Search for the cell housing the specified text and yield its (x, y) center coordinate. 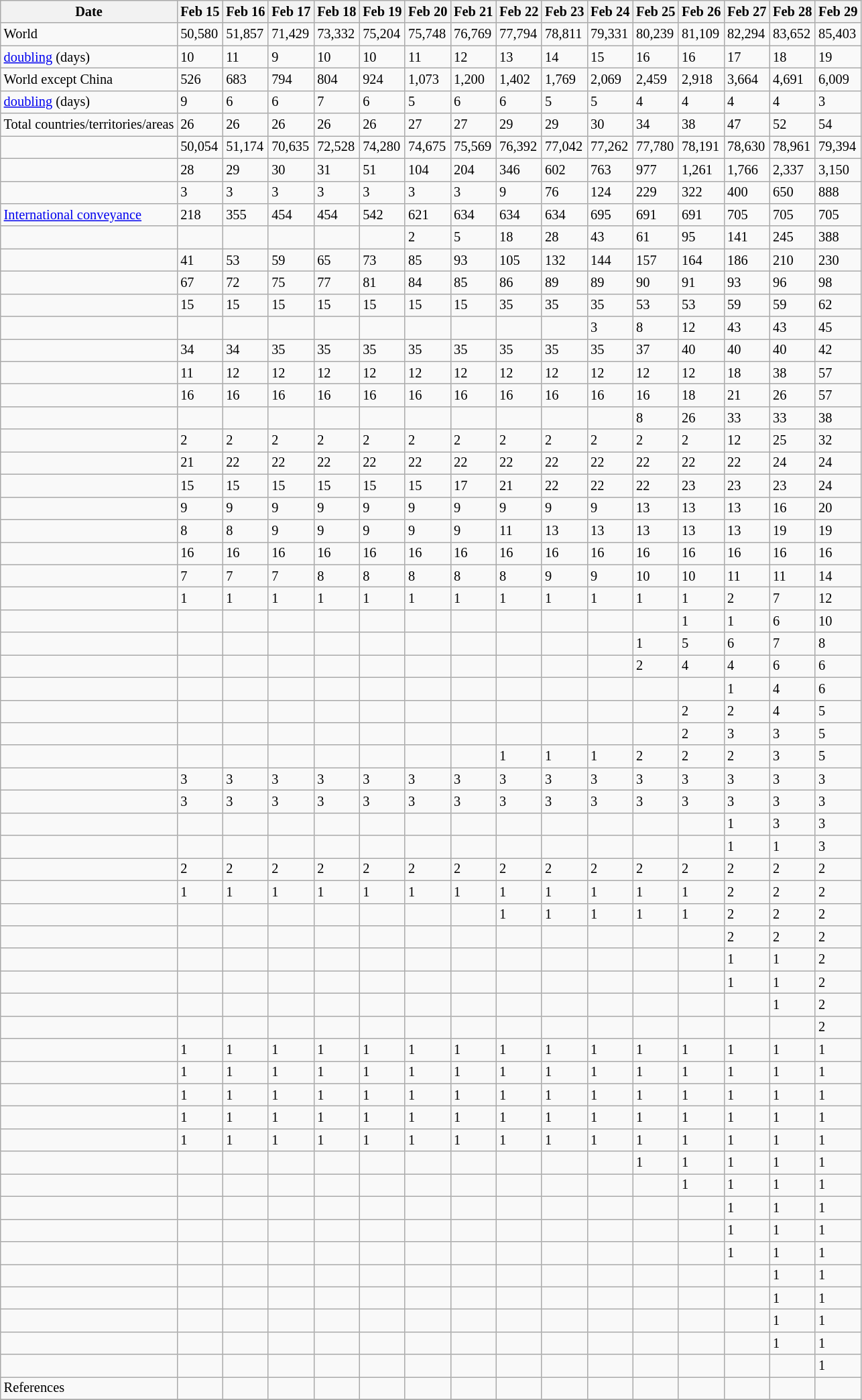
98 (838, 282)
526 (200, 79)
73 (382, 260)
621 (428, 215)
85,403 (838, 34)
54 (838, 125)
4,691 (792, 79)
74,675 (428, 147)
75,204 (382, 34)
72 (245, 282)
977 (656, 170)
695 (610, 215)
763 (610, 170)
Feb 23 (564, 11)
164 (701, 260)
Feb 19 (382, 11)
79,394 (838, 147)
3,664 (747, 79)
67 (200, 282)
32 (838, 441)
322 (701, 192)
78,191 (701, 147)
20 (838, 508)
61 (656, 237)
124 (610, 192)
91 (701, 282)
41 (200, 260)
78,961 (792, 147)
2,337 (792, 170)
683 (245, 79)
65 (336, 260)
Feb 28 (792, 11)
83,652 (792, 34)
1,402 (519, 79)
Date (89, 11)
References (89, 1388)
229 (656, 192)
245 (792, 237)
144 (610, 260)
72,528 (336, 147)
50,580 (200, 34)
204 (473, 170)
602 (564, 170)
Feb 27 (747, 11)
3,150 (838, 170)
Feb 29 (838, 11)
1,200 (473, 79)
51,174 (245, 147)
80,239 (656, 34)
Feb 22 (519, 11)
86 (519, 282)
62 (838, 305)
75,569 (473, 147)
2,459 (656, 79)
76,769 (473, 34)
Feb 16 (245, 11)
73,332 (336, 34)
74,280 (382, 147)
804 (336, 79)
794 (291, 79)
888 (838, 192)
132 (564, 260)
924 (382, 79)
79,331 (610, 34)
1,261 (701, 170)
95 (701, 237)
542 (382, 215)
2,069 (610, 79)
31 (336, 170)
Feb 24 (610, 11)
50,054 (200, 147)
76,392 (519, 147)
400 (747, 192)
6,009 (838, 79)
105 (519, 260)
World except China (89, 79)
76 (564, 192)
77,794 (519, 34)
77 (336, 282)
90 (656, 282)
210 (792, 260)
1,769 (564, 79)
Feb 20 (428, 11)
Feb 17 (291, 11)
70,635 (291, 147)
75,748 (428, 34)
1,073 (428, 79)
346 (519, 170)
Feb 18 (336, 11)
52 (792, 125)
42 (838, 350)
218 (200, 215)
157 (656, 260)
81,109 (701, 34)
Feb 25 (656, 11)
51 (382, 170)
388 (838, 237)
Feb 21 (473, 11)
84 (428, 282)
World (89, 34)
355 (245, 215)
75 (291, 282)
81 (382, 282)
45 (838, 328)
71,429 (291, 34)
Feb 26 (701, 11)
77,780 (656, 147)
78,630 (747, 147)
1,766 (747, 170)
650 (792, 192)
25 (792, 441)
186 (747, 260)
78,811 (564, 34)
51,857 (245, 34)
International conveyance (89, 215)
77,262 (610, 147)
82,294 (747, 34)
2,918 (701, 79)
77,042 (564, 147)
230 (838, 260)
Total countries/territories/areas (89, 125)
47 (747, 125)
141 (747, 237)
37 (656, 350)
Feb 15 (200, 11)
104 (428, 170)
96 (792, 282)
